Locate the cell with the specified text and output its [X, Y] center coordinate. 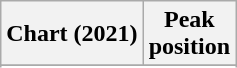
Peakposition [189, 34]
Chart (2021) [72, 34]
